Provide the (x, y) coordinate of the cell's center where the given text is located.  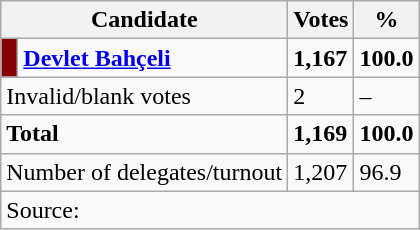
1,207 (321, 172)
1,167 (321, 58)
% (386, 20)
Total (144, 134)
96.9 (386, 172)
Source: (210, 210)
Candidate (144, 20)
Devlet Bahçeli (153, 58)
Votes (321, 20)
Invalid/blank votes (144, 96)
Number of delegates/turnout (144, 172)
1,169 (321, 134)
2 (321, 96)
– (386, 96)
